Capture the cell that displays the provided text and extract its [X, Y] central coordinate. 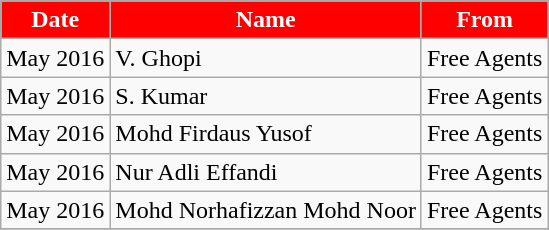
Nur Adli Effandi [266, 172]
Mohd Firdaus Yusof [266, 134]
S. Kumar [266, 96]
V. Ghopi [266, 58]
From [484, 20]
Name [266, 20]
Date [56, 20]
Mohd Norhafizzan Mohd Noor [266, 210]
